Extract the (X, Y) coordinate from the center of the cell holding the provided text.  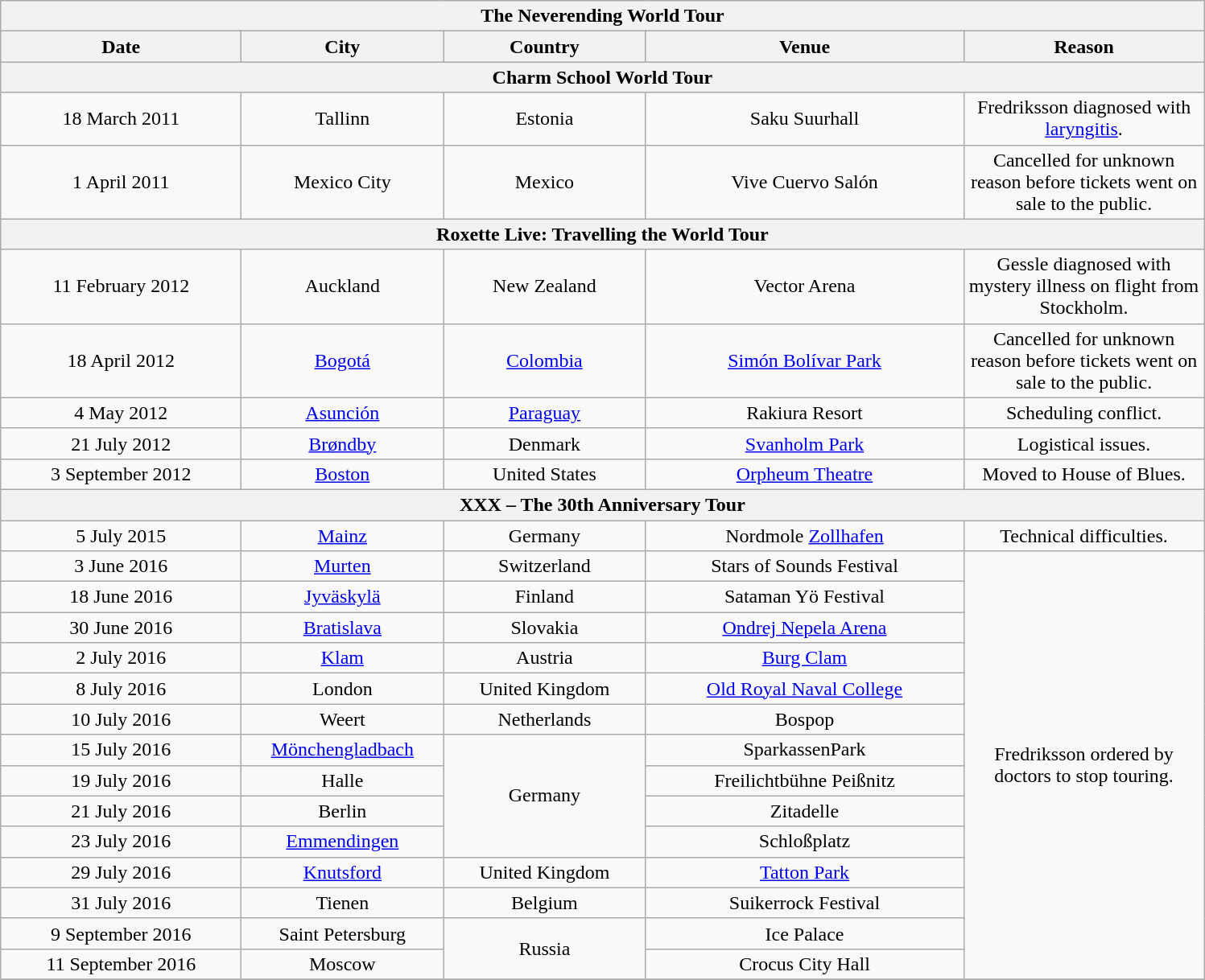
Saku Suurhall (805, 119)
Roxette Live: Travelling the World Tour (602, 234)
Old Royal Naval College (805, 689)
Bospop (805, 719)
Paraguay (544, 413)
21 July 2012 (121, 443)
New Zealand (544, 286)
Emmendingen (343, 842)
Logistical issues. (1083, 443)
Date (121, 47)
Switzerland (544, 566)
Schloßplatz (805, 842)
Tienen (343, 903)
10 July 2016 (121, 719)
Orpheum Theatre (805, 474)
18 April 2012 (121, 360)
Asunción (343, 413)
Finland (544, 597)
Fredriksson diagnosed with laryngitis. (1083, 119)
Suikerrock Festival (805, 903)
Berlin (343, 811)
Tatton Park (805, 872)
3 June 2016 (121, 566)
Charm School World Tour (602, 77)
Scheduling conflict. (1083, 413)
Murten (343, 566)
Weert (343, 719)
London (343, 689)
Bogotá (343, 360)
Auckland (343, 286)
Knutsford (343, 872)
United States (544, 474)
Netherlands (544, 719)
Vive Cuervo Salón (805, 182)
Stars of Sounds Festival (805, 566)
2 July 2016 (121, 658)
Colombia (544, 360)
The Neverending World Tour (602, 16)
Denmark (544, 443)
5 July 2015 (121, 535)
18 June 2016 (121, 597)
Nordmole Zollhafen (805, 535)
Reason (1083, 47)
Crocus City Hall (805, 964)
Fredriksson ordered by doctors to stop touring. (1083, 766)
Jyväskylä (343, 597)
XXX – The 30th Anniversary Tour (602, 504)
Klam (343, 658)
19 July 2016 (121, 780)
Zitadelle (805, 811)
15 July 2016 (121, 750)
Ice Palace (805, 933)
Sataman Yö Festival (805, 597)
11 February 2012 (121, 286)
Mexico City (343, 182)
Estonia (544, 119)
Mönchengladbach (343, 750)
Mainz (343, 535)
23 July 2016 (121, 842)
Mexico (544, 182)
8 July 2016 (121, 689)
Freilichtbühne Peißnitz (805, 780)
Saint Petersburg (343, 933)
Rakiura Resort (805, 413)
Moved to House of Blues. (1083, 474)
Vector Arena (805, 286)
Belgium (544, 903)
Boston (343, 474)
30 June 2016 (121, 628)
Moscow (343, 964)
Austria (544, 658)
11 September 2016 (121, 964)
31 July 2016 (121, 903)
29 July 2016 (121, 872)
Ondrej Nepela Arena (805, 628)
Brøndby (343, 443)
Halle (343, 780)
18 March 2011 (121, 119)
SparkassenPark (805, 750)
City (343, 47)
Svanholm Park (805, 443)
Bratislava (343, 628)
Burg Clam (805, 658)
Country (544, 47)
Gessle diagnosed with mystery illness on flight from Stockholm. (1083, 286)
1 April 2011 (121, 182)
3 September 2012 (121, 474)
21 July 2016 (121, 811)
9 September 2016 (121, 933)
Slovakia (544, 628)
Technical difficulties. (1083, 535)
Simón Bolívar Park (805, 360)
Tallinn (343, 119)
Venue (805, 47)
4 May 2012 (121, 413)
Russia (544, 949)
